Provide the [X, Y] coordinate of the cell's center where the given text is located.  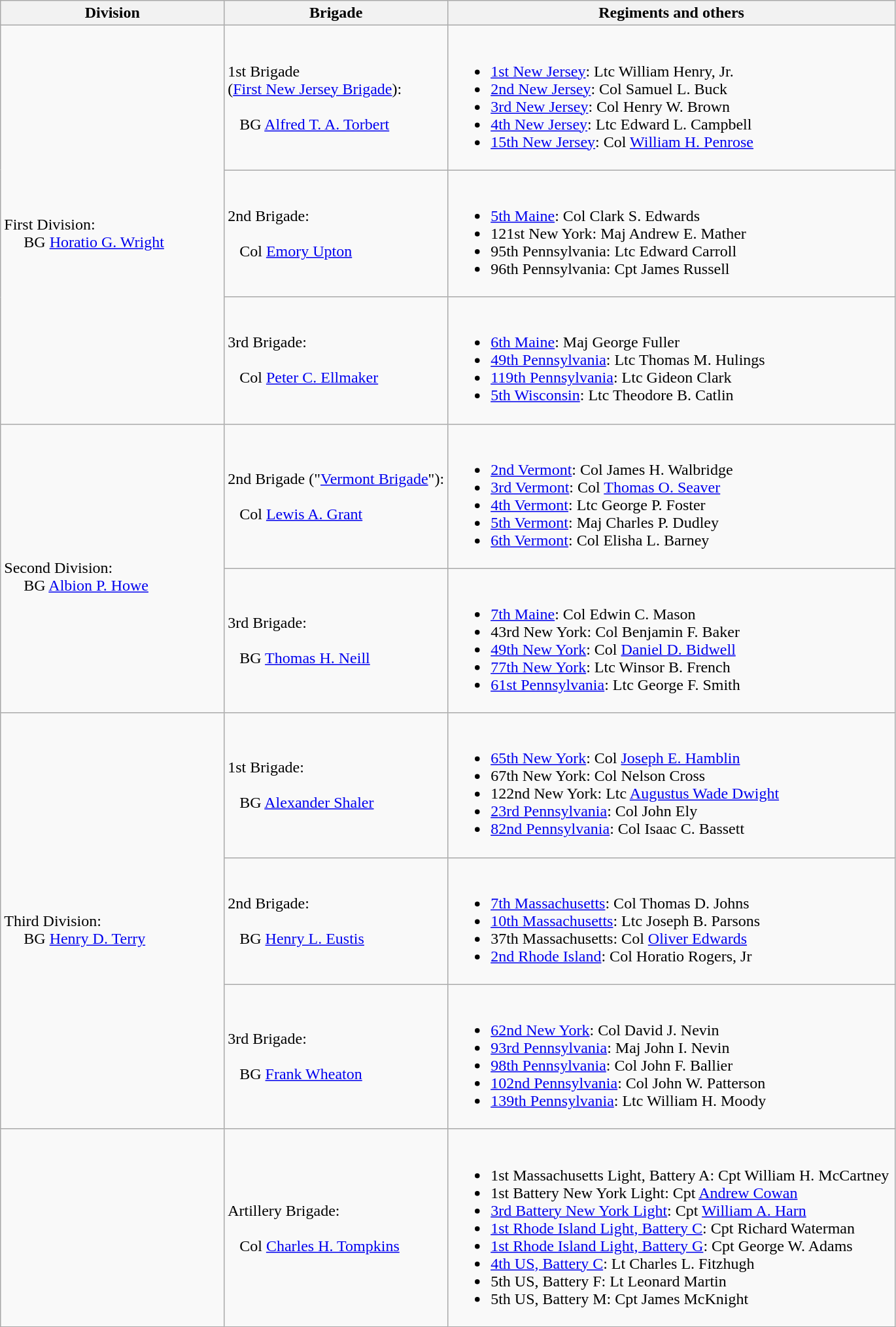
Artillery Brigade: Col Charles H. Tompkins [336, 1228]
Second Division: BG Albion P. Howe [112, 568]
1st Brigade(First New Jersey Brigade): BG Alfred T. A. Torbert [336, 98]
2nd Brigade: Col Emory Upton [336, 233]
Regiments and others [672, 13]
6th Maine: Maj George Fuller49th Pennsylvania: Ltc Thomas M. Hulings119th Pennsylvania: Ltc Gideon Clark5th Wisconsin: Ltc Theodore B. Catlin [672, 360]
Brigade [336, 13]
Third Division: BG Henry D. Terry [112, 921]
3rd Brigade: BG Thomas H. Neill [336, 641]
3rd Brigade: BG Frank Wheaton [336, 1057]
2nd Brigade ("Vermont Brigade"): Col Lewis A. Grant [336, 496]
2nd Brigade: BG Henry L. Eustis [336, 921]
5th Maine: Col Clark S. Edwards121st New York: Maj Andrew E. Mather95th Pennsylvania: Ltc Edward Carroll96th Pennsylvania: Cpt James Russell [672, 233]
1st Brigade: BG Alexander Shaler [336, 785]
Division [112, 13]
First Division: BG Horatio G. Wright [112, 225]
3rd Brigade: Col Peter C. Ellmaker [336, 360]
